Determine the [x, y] coordinate at the center of the cell enclosing the given text.  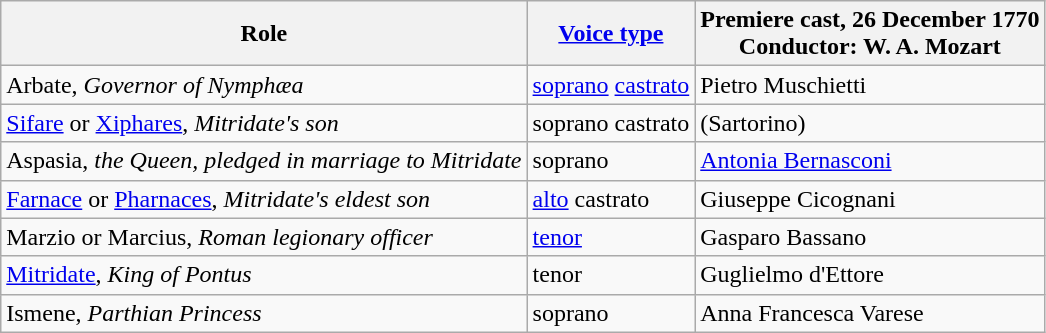
Arbate, Governor of Nymphæa [264, 85]
Antonia Bernasconi [870, 161]
Marzio or Marcius, Roman legionary officer [264, 237]
Voice type [611, 34]
Guglielmo d'Ettore [870, 275]
Gasparo Bassano [870, 237]
Mitridate, King of Pontus [264, 275]
Pietro Muschietti [870, 85]
Role [264, 34]
Aspasia, the Queen, pledged in marriage to Mitridate [264, 161]
Giuseppe Cicognani [870, 199]
Sifare or Xiphares, Mitridate's son [264, 123]
Premiere cast, 26 December 1770Conductor: W. A. Mozart [870, 34]
Farnace or Pharnaces, Mitridate's eldest son [264, 199]
Ismene, Parthian Princess [264, 313]
Anna Francesca Varese [870, 313]
alto castrato [611, 199]
(Sartorino) [870, 123]
